For the text-containing cell, return its midpoint in [x, y] coordinate format. 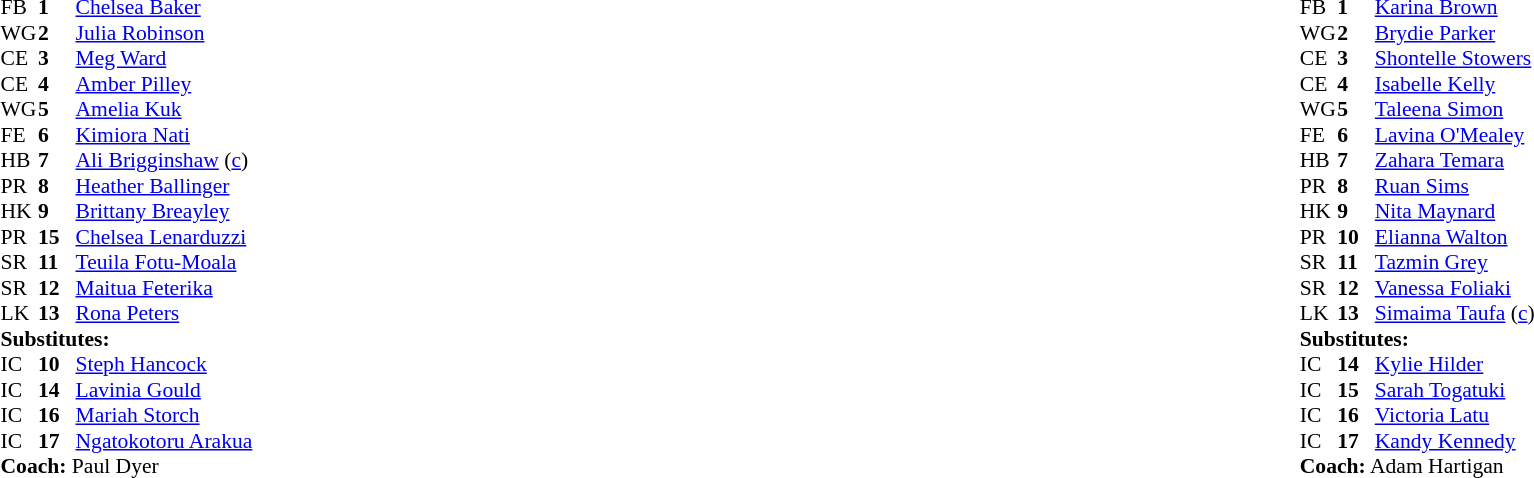
Mariah Storch [164, 415]
Brittany Breayley [164, 211]
Kimiora Nati [164, 135]
Teuila Fotu-Moala [164, 263]
Julia Robinson [164, 33]
Chelsea Lenarduzzi [164, 237]
Lavinia Gould [164, 390]
Ngatokotoru Arakua [164, 441]
Rona Peters [164, 313]
Ali Brigginshaw (c) [164, 161]
Amelia Kuk [164, 109]
Steph Hancock [164, 365]
Heather Ballinger [164, 186]
Maitua Feterika [164, 288]
Substitutes: [126, 339]
Meg Ward [164, 59]
Amber Pilley [164, 84]
